Output the [x, y] coordinate of the center of the cell containing the given text.  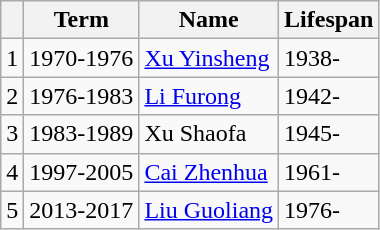
1976- [329, 210]
1942- [329, 96]
5 [12, 210]
1983-1989 [82, 134]
1945- [329, 134]
Li Furong [209, 96]
Term [82, 20]
Lifespan [329, 20]
3 [12, 134]
2013-2017 [82, 210]
Cai Zhenhua [209, 172]
1938- [329, 58]
4 [12, 172]
1 [12, 58]
Xu Shaofa [209, 134]
1976-1983 [82, 96]
2 [12, 96]
1970-1976 [82, 58]
1961- [329, 172]
1997-2005 [82, 172]
Liu Guoliang [209, 210]
Xu Yinsheng [209, 58]
Name [209, 20]
